From the cell containing the given text, extract its center point as (x, y) coordinate. 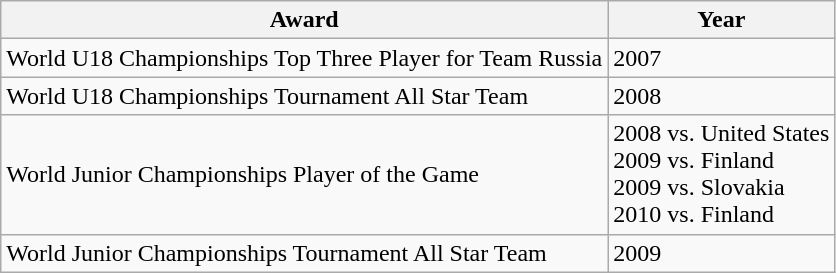
World U18 Championships Top Three Player for Team Russia (304, 58)
2008 vs. United States2009 vs. Finland2009 vs. Slovakia2010 vs. Finland (722, 174)
World U18 Championships Tournament All Star Team (304, 96)
2007 (722, 58)
2009 (722, 253)
2008 (722, 96)
Year (722, 20)
Award (304, 20)
World Junior Championships Player of the Game (304, 174)
World Junior Championships Tournament All Star Team (304, 253)
